From the cell containing the given text, extract its center point as [X, Y] coordinate. 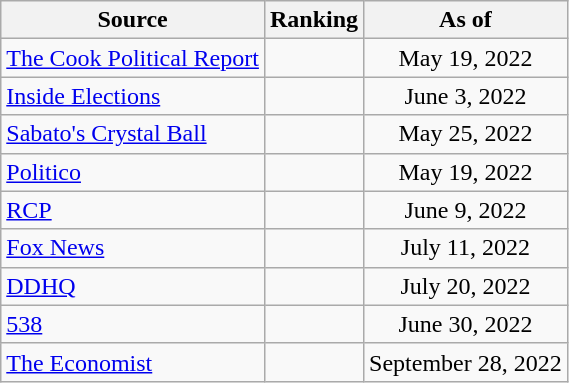
DDHQ [133, 286]
The Economist [133, 362]
Ranking [314, 20]
June 3, 2022 [466, 96]
The Cook Political Report [133, 58]
Fox News [133, 248]
Sabato's Crystal Ball [133, 134]
June 9, 2022 [466, 210]
Politico [133, 172]
May 25, 2022 [466, 134]
RCP [133, 210]
Inside Elections [133, 96]
September 28, 2022 [466, 362]
538 [133, 324]
As of [466, 20]
July 11, 2022 [466, 248]
Source [133, 20]
June 30, 2022 [466, 324]
July 20, 2022 [466, 286]
